Detect which cell encompasses the target text, then output its (x, y) center coordinate. 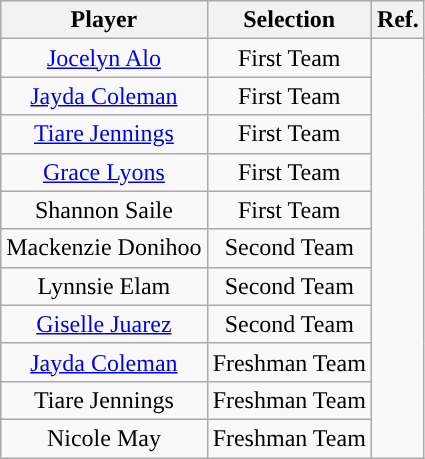
Ref. (398, 20)
Mackenzie Donihoo (104, 248)
Player (104, 20)
Grace Lyons (104, 172)
Nicole May (104, 438)
Jocelyn Alo (104, 58)
Giselle Juarez (104, 324)
Selection (289, 20)
Shannon Saile (104, 210)
Lynnsie Elam (104, 286)
